Identify which cell holds the provided text, then report its (x, y) central coordinate. 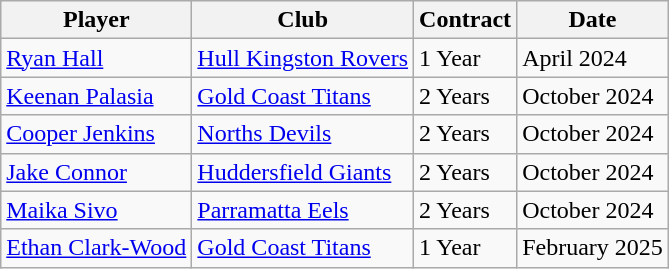
Date (593, 20)
Club (303, 20)
Cooper Jenkins (96, 134)
Player (96, 20)
Maika Sivo (96, 210)
Huddersfield Giants (303, 172)
Contract (466, 20)
April 2024 (593, 58)
Norths Devils (303, 134)
Jake Connor (96, 172)
Keenan Palasia (96, 96)
Ethan Clark-Wood (96, 248)
Hull Kingston Rovers (303, 58)
February 2025 (593, 248)
Ryan Hall (96, 58)
Parramatta Eels (303, 210)
